From the cell containing the given text, extract its center point as (x, y) coordinate. 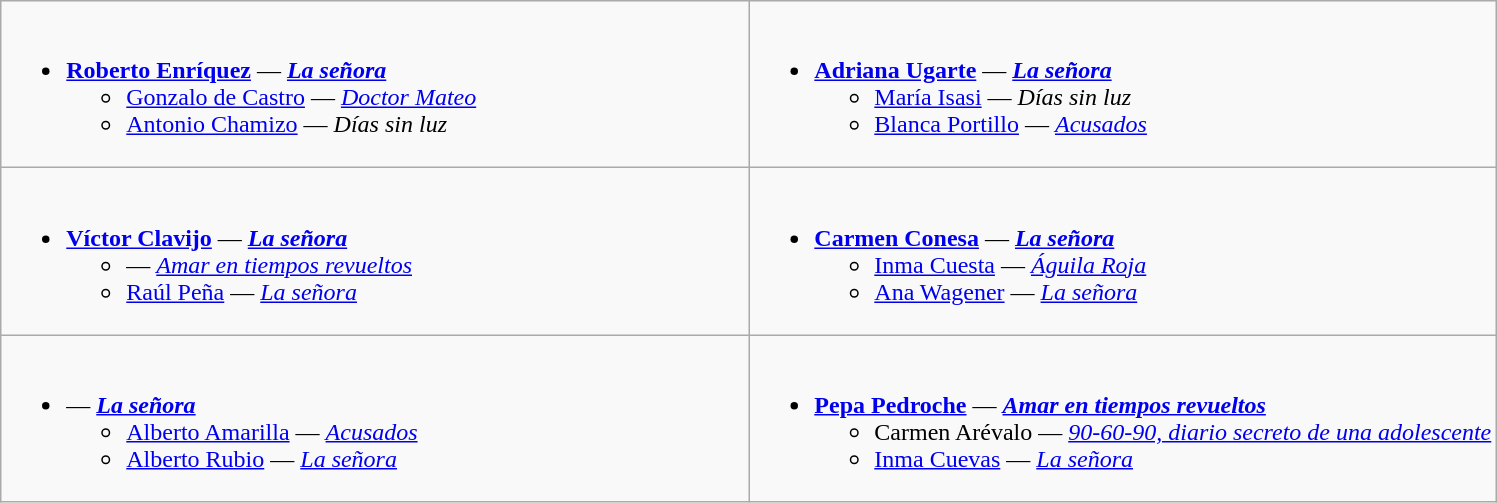
Víctor Clavijo — La señora — Amar en tiempos revueltosRaúl Peña — La señora (375, 252)
Adriana Ugarte — La señoraMaría Isasi — Días sin luzBlanca Portillo — Acusados (1123, 84)
Carmen Conesa — La señoraInma Cuesta — Águila RojaAna Wagener — La señora (1123, 252)
Pepa Pedroche — Amar en tiempos revueltosCarmen Arévalo — 90-60-90, diario secreto de una adolescenteInma Cuevas — La señora (1123, 418)
— La señoraAlberto Amarilla — AcusadosAlberto Rubio — La señora (375, 418)
Roberto Enríquez — La señoraGonzalo de Castro — Doctor MateoAntonio Chamizo — Días sin luz (375, 84)
